Return (x, y) of the center of cell containing provided text 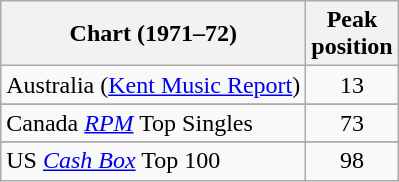
Australia (Kent Music Report) (154, 85)
Chart (1971–72) (154, 34)
Canada RPM Top Singles (154, 123)
US Cash Box Top 100 (154, 161)
Peakposition (352, 34)
73 (352, 123)
13 (352, 85)
98 (352, 161)
